Output the [X, Y] coordinate of the center of the cell containing the given text.  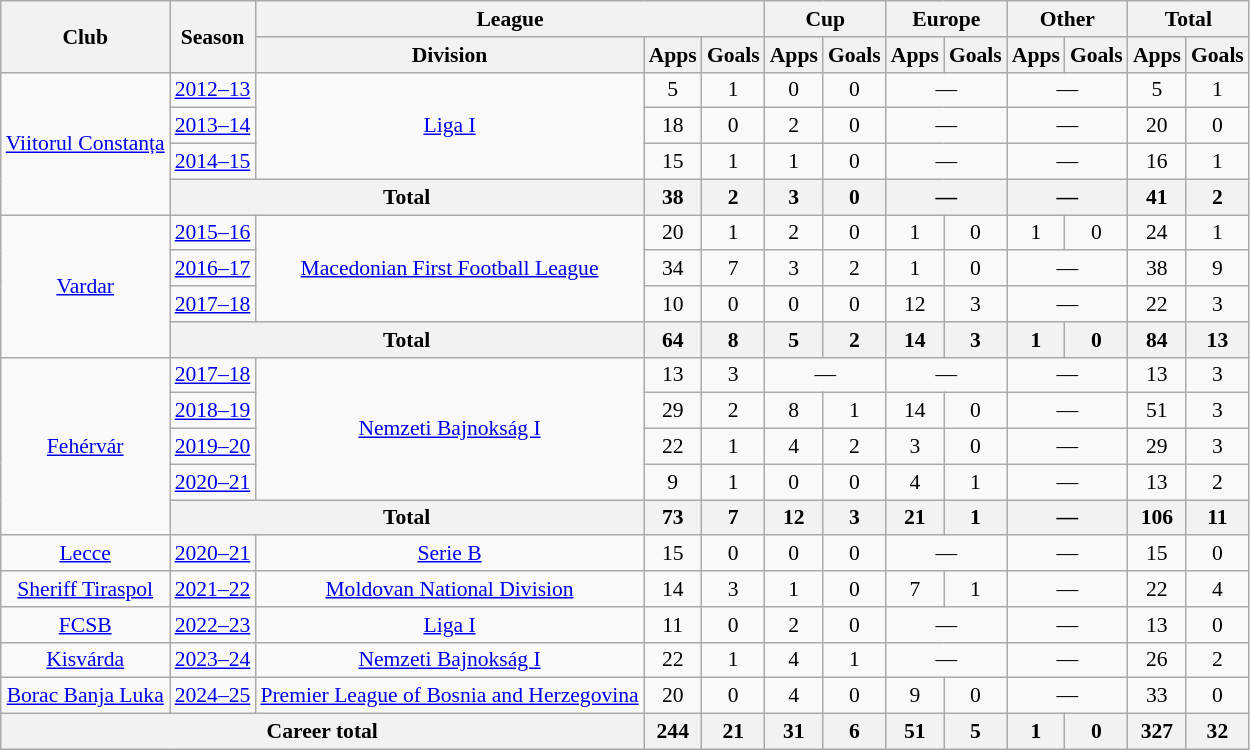
2012–13 [213, 90]
Borac Banja Luka [86, 696]
League [510, 19]
84 [1157, 340]
2013–14 [213, 126]
6 [854, 732]
Viitorul Constanța [86, 143]
33 [1157, 696]
10 [673, 304]
32 [1218, 732]
2022–23 [213, 625]
26 [1157, 660]
Vardar [86, 286]
Fehérvár [86, 446]
41 [1157, 197]
24 [1157, 233]
Division [449, 55]
Premier League of Bosnia and Herzegovina [449, 696]
327 [1157, 732]
2024–25 [213, 696]
2023–24 [213, 660]
2018–19 [213, 411]
Lecce [86, 554]
Other [1068, 19]
2019–20 [213, 447]
Moldovan National Division [449, 589]
Cup [826, 19]
2014–15 [213, 162]
106 [1157, 518]
16 [1157, 162]
Sheriff Tiraspol [86, 589]
Macedonian First Football League [449, 268]
Career total [322, 732]
31 [794, 732]
Europe [946, 19]
244 [673, 732]
64 [673, 340]
Season [213, 36]
Kisvárda [86, 660]
2015–16 [213, 233]
FCSB [86, 625]
Club [86, 36]
2016–17 [213, 269]
73 [673, 518]
18 [673, 126]
Serie B [449, 554]
34 [673, 269]
2021–22 [213, 589]
